Capture the cell that displays the provided text and extract its [X, Y] central coordinate. 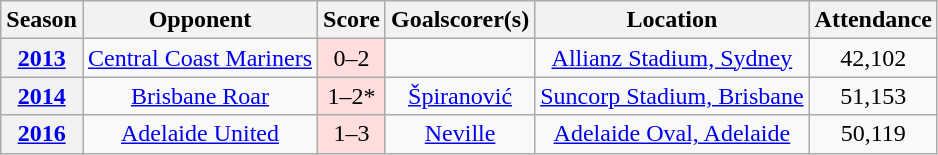
50,119 [873, 134]
Brisbane Roar [200, 96]
Goalscorer(s) [460, 20]
Season [42, 20]
1–2* [352, 96]
0–2 [352, 58]
Neville [460, 134]
Špiranović [460, 96]
Central Coast Mariners [200, 58]
42,102 [873, 58]
2013 [42, 58]
2016 [42, 134]
Opponent [200, 20]
Adelaide Oval, Adelaide [672, 134]
Location [672, 20]
1–3 [352, 134]
Allianz Stadium, Sydney [672, 58]
Score [352, 20]
Adelaide United [200, 134]
51,153 [873, 96]
Attendance [873, 20]
Suncorp Stadium, Brisbane [672, 96]
2014 [42, 96]
